Provide the [x, y] coordinate of the cell's center where the given text is located.  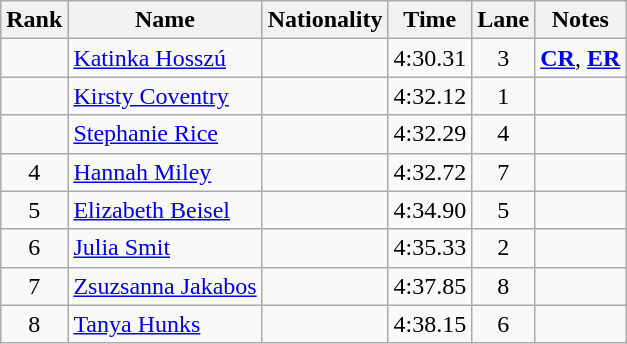
Hannah Miley [165, 172]
4:35.33 [430, 248]
Tanya Hunks [165, 324]
1 [504, 96]
Time [430, 20]
Notes [580, 20]
Kirsty Coventry [165, 96]
Stephanie Rice [165, 134]
4:32.12 [430, 96]
3 [504, 58]
CR, ER [580, 58]
Julia Smit [165, 248]
4:37.85 [430, 286]
Nationality [325, 20]
4:30.31 [430, 58]
Katinka Hosszú [165, 58]
2 [504, 248]
4:32.72 [430, 172]
4:34.90 [430, 210]
Zsuzsanna Jakabos [165, 286]
Rank [34, 20]
4:38.15 [430, 324]
Name [165, 20]
Lane [504, 20]
4:32.29 [430, 134]
Elizabeth Beisel [165, 210]
